Detect which cell encompasses the target text, then output its [X, Y] center coordinate. 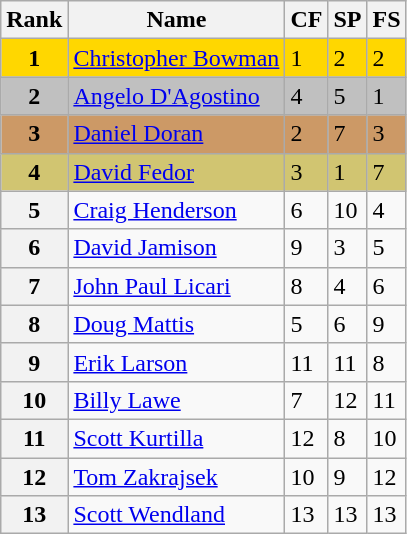
Scott Wendland [176, 515]
Tom Zakrajsek [176, 477]
Billy Lawe [176, 400]
Craig Henderson [176, 210]
CF [306, 20]
Daniel Doran [176, 134]
Erik Larson [176, 362]
John Paul Licari [176, 286]
Angelo D'Agostino [176, 96]
David Fedor [176, 172]
Christopher Bowman [176, 58]
SP [348, 20]
Rank [34, 20]
Doug Mattis [176, 324]
Scott Kurtilla [176, 438]
David Jamison [176, 248]
Name [176, 20]
FS [386, 20]
